Return [X, Y] of the center of cell containing provided text 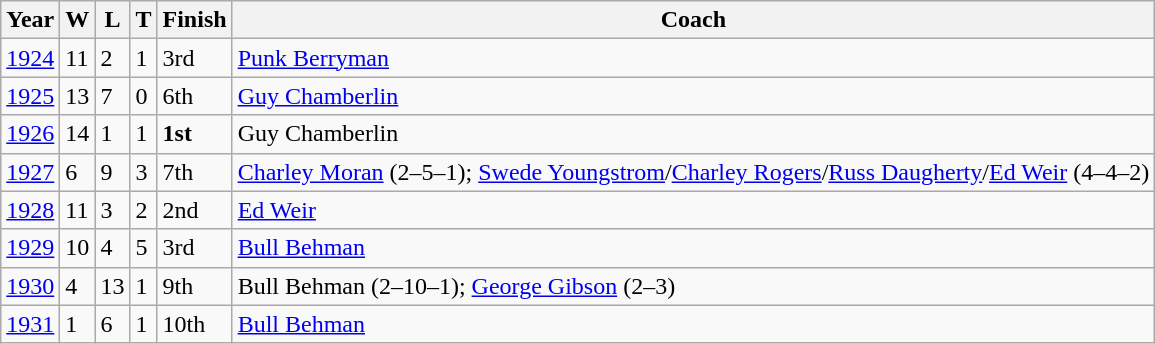
10th [194, 324]
W [78, 20]
Year [30, 20]
7 [112, 96]
5 [144, 248]
10 [78, 248]
9th [194, 286]
1924 [30, 58]
Bull Behman (2–10–1); George Gibson (2–3) [694, 286]
9 [112, 172]
T [144, 20]
Finish [194, 20]
Punk Berryman [694, 58]
Charley Moran (2–5–1); Swede Youngstrom/Charley Rogers/Russ Daugherty/Ed Weir (4–4–2) [694, 172]
L [112, 20]
1930 [30, 286]
1926 [30, 134]
7th [194, 172]
2nd [194, 210]
0 [144, 96]
1927 [30, 172]
6th [194, 96]
1st [194, 134]
1925 [30, 96]
1929 [30, 248]
14 [78, 134]
Ed Weir [694, 210]
Coach [694, 20]
1931 [30, 324]
1928 [30, 210]
